Locate the cell with the specified text and output its (x, y) center coordinate. 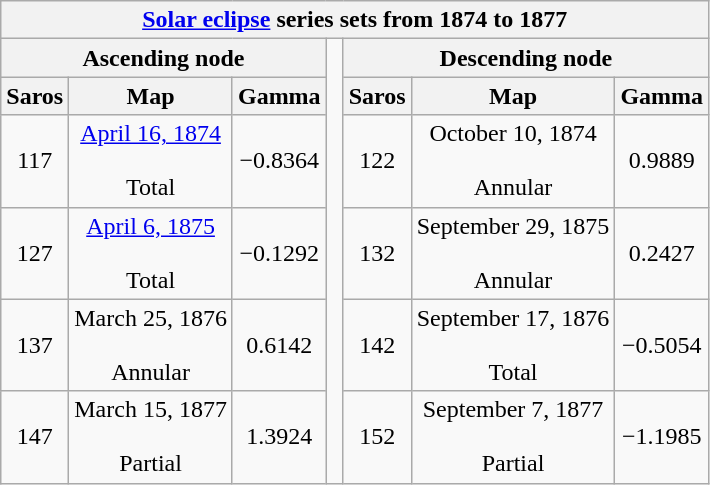
−0.5054 (662, 345)
April 6, 1875Total (151, 253)
0.2427 (662, 253)
Solar eclipse series sets from 1874 to 1877 (355, 20)
October 10, 1874Annular (513, 161)
127 (35, 253)
September 29, 1875Annular (513, 253)
142 (377, 345)
0.6142 (279, 345)
Descending node (526, 58)
1.3924 (279, 437)
−0.1292 (279, 253)
September 7, 1877Partial (513, 437)
March 15, 1877Partial (151, 437)
132 (377, 253)
152 (377, 437)
April 16, 1874Total (151, 161)
0.9889 (662, 161)
−1.1985 (662, 437)
Ascending node (164, 58)
September 17, 1876Total (513, 345)
137 (35, 345)
March 25, 1876Annular (151, 345)
−0.8364 (279, 161)
122 (377, 161)
147 (35, 437)
117 (35, 161)
